Search for the cell housing the specified text and yield its (x, y) center coordinate. 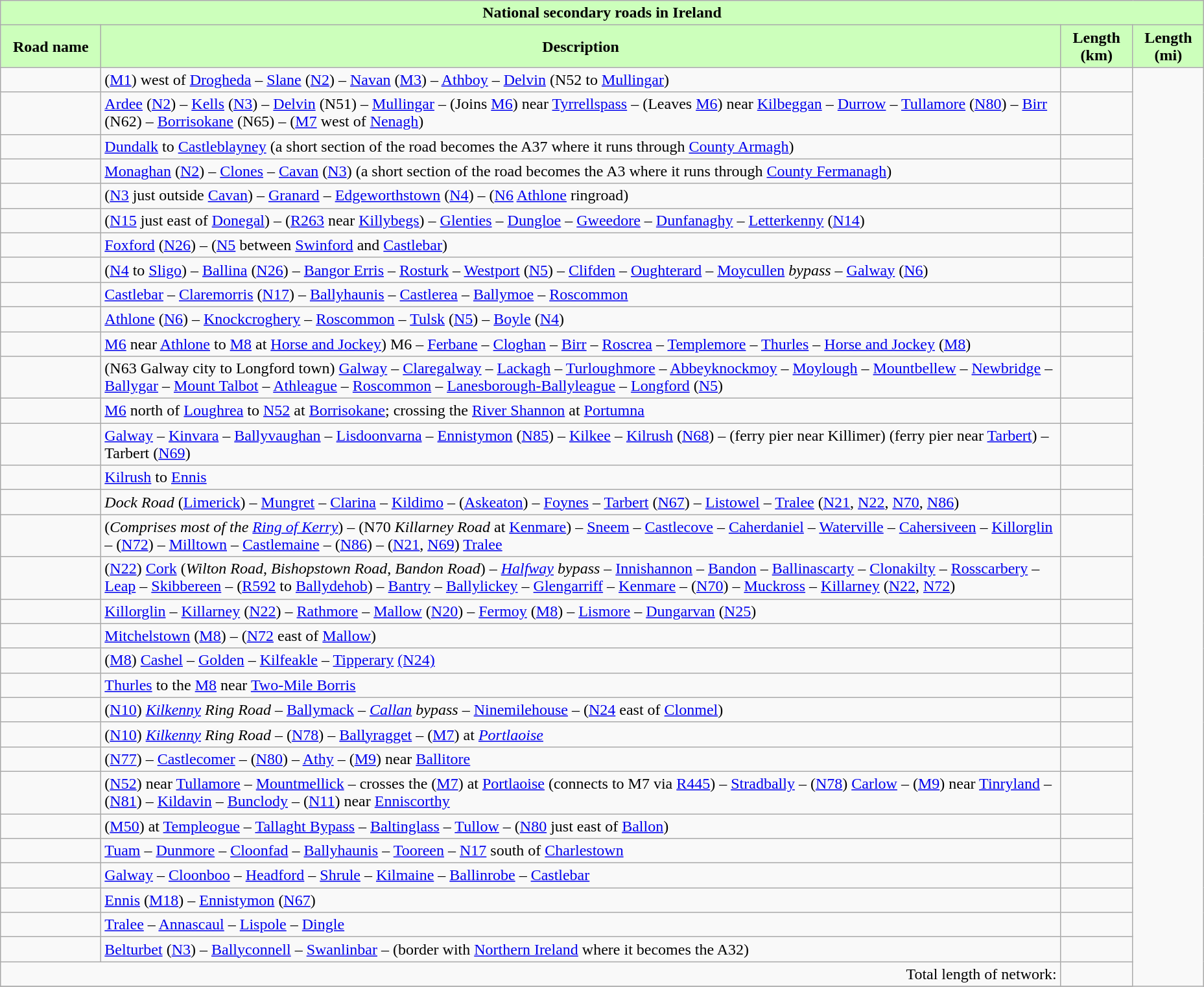
Dock Road (Limerick) – Mungret – Clarina – Kildimo – (Askeaton) – Foynes – Tarbert (N67) – Listowel – Tralee (N21, N22, N70, N86) (581, 502)
Thurles to the M8 near Two-Mile Borris (581, 685)
(M50) at Templeogue – Tallaght Bypass – Baltinglass – Tullow – (N80 just east of Ballon) (581, 826)
Foxford (N26) – (N5 between Swinford and Castlebar) (581, 245)
Tuam – Dunmore – Cloonfad – Ballyhaunis – Tooreen – N17 south of Charlestown (581, 851)
Killorglin – Killarney (N22) – Rathmore – Mallow (N20) – Fermoy (M8) – Lismore – Dungarvan (N25) (581, 611)
National secondary roads in Ireland (602, 13)
(N15 just east of Donegal) – (R263 near Killybegs) – Glenties – Dungloe – Gweedore – Dunfanaghy – Letterkenny (N14) (581, 220)
Ennis (M18) – Ennistymon (N67) (581, 900)
Tralee – Annascaul – Lispole – Dingle (581, 925)
M6 near Athlone to M8 at Horse and Jockey) M6 – Ferbane – Cloghan – Birr – Roscrea – Templemore – Thurles – Horse and Jockey (M8) (581, 344)
Dundalk to Castleblayney (a short section of the road becomes the A37 where it runs through County Armagh) (581, 146)
Description (581, 47)
Kilrush to Ennis (581, 478)
Road name (51, 47)
Belturbet (N3) – Ballyconnell – Swanlinbar – (border with Northern Ireland where it becomes the A32) (581, 949)
Castlebar – Claremorris (N17) – Ballyhaunis – Castlerea – Ballymoe – Roscommon (581, 294)
(N4 to Sligo) – Ballina (N26) – Bangor Erris – Rosturk – Westport (N5) – Clifden – Oughterard – Moycullen bypass – Galway (N6) (581, 270)
Length (km) (1096, 47)
Galway – Cloonboo – Headford – Shrule – Kilmaine – Ballinrobe – Castlebar (581, 876)
M6 north of Loughrea to N52 at Borrisokane; crossing the River Shannon at Portumna (581, 411)
Monaghan (N2) – Clones – Cavan (N3) (a short section of the road becomes the A3 where it runs through County Fermanagh) (581, 171)
(M1) west of Drogheda – Slane (N2) – Navan (M3) – Athboy – Delvin (N52 to Mullingar) (581, 80)
Total length of network: (530, 974)
Length (mi) (1168, 47)
(N10) Kilkenny Ring Road – (N78) – Ballyragget – (M7) at Portlaoise (581, 734)
Athlone (N6) – Knockcroghery – Roscommon – Tulsk (N5) – Boyle (N4) (581, 319)
(N77) – Castlecomer – (N80) – Athy – (M9) near Ballitore (581, 759)
Mitchelstown (M8) – (N72 east of Mallow) (581, 636)
(N3 just outside Cavan) – Granard – Edgeworthstown (N4) – (N6 Athlone ringroad) (581, 196)
(M8) Cashel – Golden – Kilfeakle – Tipperary (N24) (581, 660)
(N10) Kilkenny Ring Road – Ballymack – Callan bypass – Ninemilehouse – (N24 east of Clonmel) (581, 710)
